Return the [X, Y] coordinate for the center point of the cell that contains the specified text.  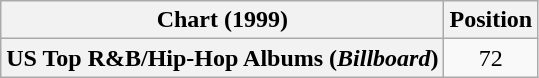
Chart (1999) [222, 20]
72 [491, 58]
US Top R&B/Hip-Hop Albums (Billboard) [222, 58]
Position [491, 20]
